Capture the cell that displays the provided text and extract its (x, y) central coordinate. 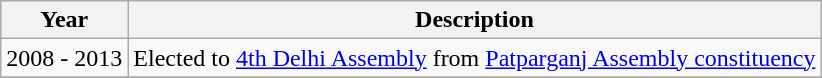
Description (474, 20)
Year (64, 20)
Elected to 4th Delhi Assembly from Patparganj Assembly constituency (474, 58)
2008 - 2013 (64, 58)
